Find where the given text appears and provide that cell's center as [x, y] coordinate. 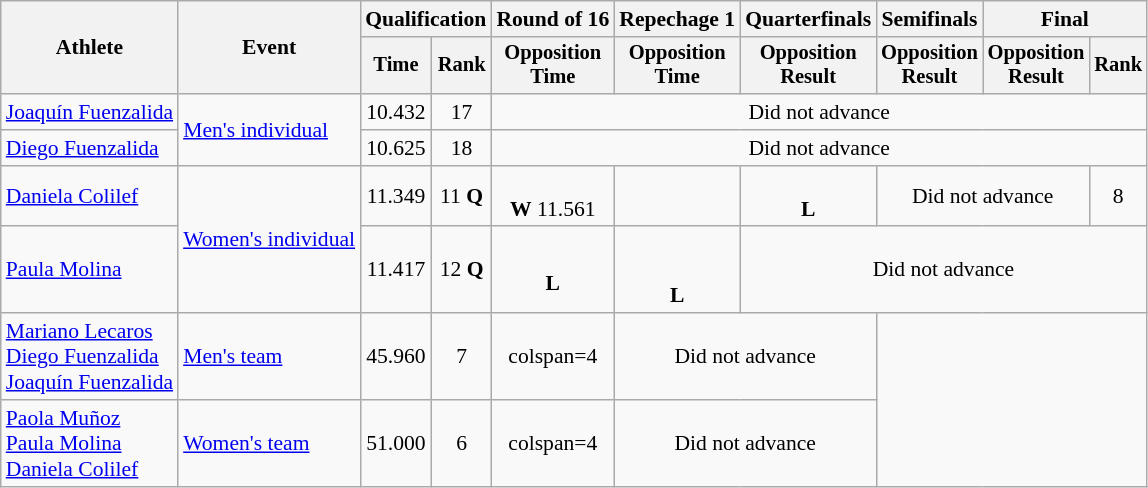
17 [462, 112]
Paula Molina [90, 270]
51.000 [396, 444]
11.417 [396, 270]
11 Q [462, 196]
Diego Fuenzalida [90, 148]
Final [1065, 19]
Time [396, 66]
Event [269, 48]
6 [462, 444]
Women's team [269, 444]
8 [1118, 196]
18 [462, 148]
11.349 [396, 196]
Semifinals [930, 19]
Round of 16 [552, 19]
12 Q [462, 270]
Men's individual [269, 130]
Qualification [426, 19]
Men's team [269, 356]
W 11.561 [552, 196]
Joaquín Fuenzalida [90, 112]
7 [462, 356]
Paola MuñozPaula MolinaDaniela Colilef [90, 444]
10.625 [396, 148]
45.960 [396, 356]
Daniela Colilef [90, 196]
Mariano LecarosDiego FuenzalidaJoaquín Fuenzalida [90, 356]
10.432 [396, 112]
Women's individual [269, 240]
Athlete [90, 48]
Quarterfinals [808, 19]
Repechage 1 [677, 19]
